Determine the [x, y] coordinate at the center of the cell enclosing the given text.  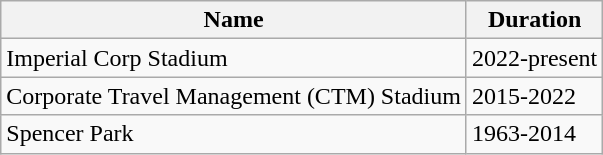
2022-present [534, 58]
2015-2022 [534, 96]
Corporate Travel Management (CTM) Stadium [234, 96]
Name [234, 20]
Duration [534, 20]
Imperial Corp Stadium [234, 58]
Spencer Park [234, 134]
1963-2014 [534, 134]
